Return [X, Y] of the center of cell containing provided text 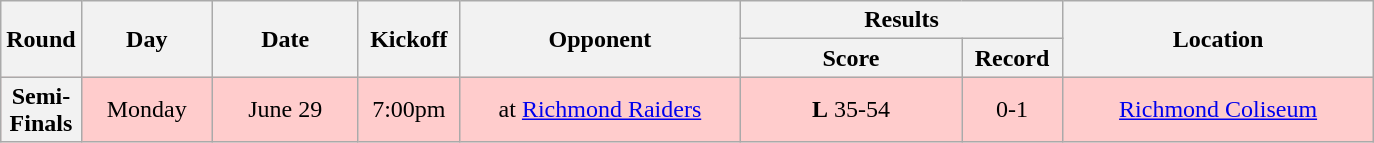
Richmond Coliseum [1218, 110]
Date [285, 39]
Location [1218, 39]
Day [146, 39]
June 29 [285, 110]
Kickoff [408, 39]
at Richmond Raiders [600, 110]
Results [901, 20]
Round [41, 39]
Score [850, 58]
L 35-54 [850, 110]
7:00pm [408, 110]
0-1 [1012, 110]
Opponent [600, 39]
Monday [146, 110]
Semi-Finals [41, 110]
Record [1012, 58]
